From the cell containing the given text, extract its center point as [X, Y] coordinate. 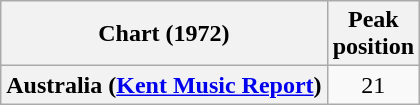
Australia (Kent Music Report) [164, 85]
Peakposition [373, 34]
21 [373, 85]
Chart (1972) [164, 34]
